Return the (X, Y) coordinate for the center point of the cell that contains the specified text.  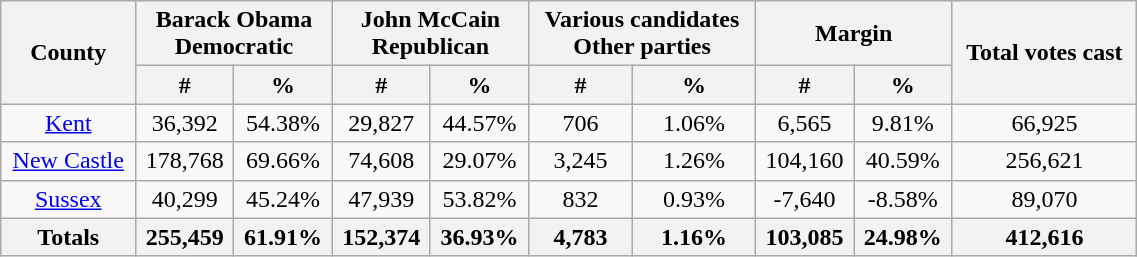
45.24% (283, 199)
706 (581, 123)
29.07% (479, 161)
1.06% (694, 123)
1.26% (694, 161)
Totals (68, 237)
1.16% (694, 237)
Various candidatesOther parties (642, 34)
255,459 (185, 237)
Sussex (68, 199)
40,299 (185, 199)
44.57% (479, 123)
74,608 (381, 161)
Total votes cast (1044, 52)
Margin (853, 34)
29,827 (381, 123)
256,621 (1044, 161)
6,565 (804, 123)
61.91% (283, 237)
4,783 (581, 237)
178,768 (185, 161)
69.66% (283, 161)
412,616 (1044, 237)
0.93% (694, 199)
3,245 (581, 161)
24.98% (903, 237)
104,160 (804, 161)
89,070 (1044, 199)
-8.58% (903, 199)
36.93% (479, 237)
John McCainRepublican (430, 34)
Kent (68, 123)
9.81% (903, 123)
54.38% (283, 123)
-7,640 (804, 199)
County (68, 52)
New Castle (68, 161)
152,374 (381, 237)
47,939 (381, 199)
832 (581, 199)
40.59% (903, 161)
Barack ObamaDemocratic (234, 34)
53.82% (479, 199)
66,925 (1044, 123)
36,392 (185, 123)
103,085 (804, 237)
